Scan for the cell matching the given text and deliver its (X, Y) coordinate at center. 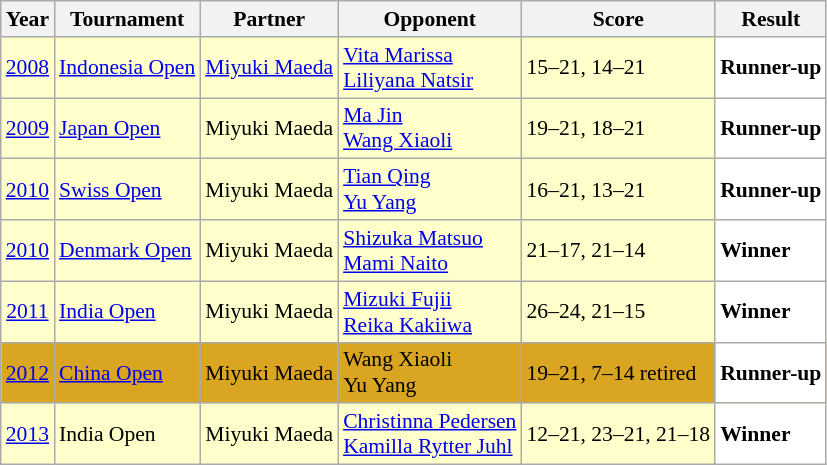
2009 (28, 128)
Japan Open (127, 128)
Tournament (127, 19)
2011 (28, 312)
Swiss Open (127, 190)
Score (618, 19)
Christinna Pedersen Kamilla Rytter Juhl (430, 434)
2012 (28, 372)
Opponent (430, 19)
Result (770, 19)
2013 (28, 434)
Tian Qing Yu Yang (430, 190)
12–21, 23–21, 21–18 (618, 434)
19–21, 7–14 retired (618, 372)
15–21, 14–21 (618, 68)
Vita Marissa Liliyana Natsir (430, 68)
Mizuki Fujii Reika Kakiiwa (430, 312)
26–24, 21–15 (618, 312)
Year (28, 19)
Wang Xiaoli Yu Yang (430, 372)
China Open (127, 372)
16–21, 13–21 (618, 190)
Shizuka Matsuo Mami Naito (430, 250)
Partner (269, 19)
19–21, 18–21 (618, 128)
21–17, 21–14 (618, 250)
2008 (28, 68)
Indonesia Open (127, 68)
Denmark Open (127, 250)
Ma Jin Wang Xiaoli (430, 128)
